Search for the cell housing the specified text and yield its (x, y) center coordinate. 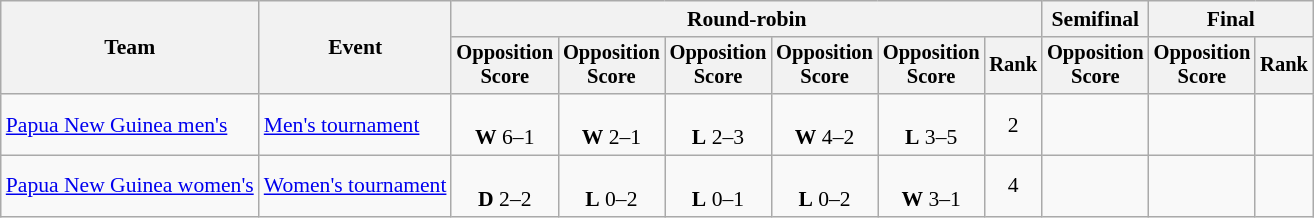
L 3–5 (932, 124)
Women's tournament (356, 186)
Semifinal (1096, 19)
Event (356, 48)
Papua New Guinea men's (130, 124)
D 2–2 (504, 186)
W 4–2 (824, 124)
Papua New Guinea women's (130, 186)
W 2–1 (612, 124)
L 2–3 (718, 124)
Team (130, 48)
2 (1013, 124)
Round-robin (746, 19)
4 (1013, 186)
L 0–1 (718, 186)
Men's tournament (356, 124)
Final (1231, 19)
W 6–1 (504, 124)
W 3–1 (932, 186)
